Capture the cell that displays the provided text and extract its (X, Y) central coordinate. 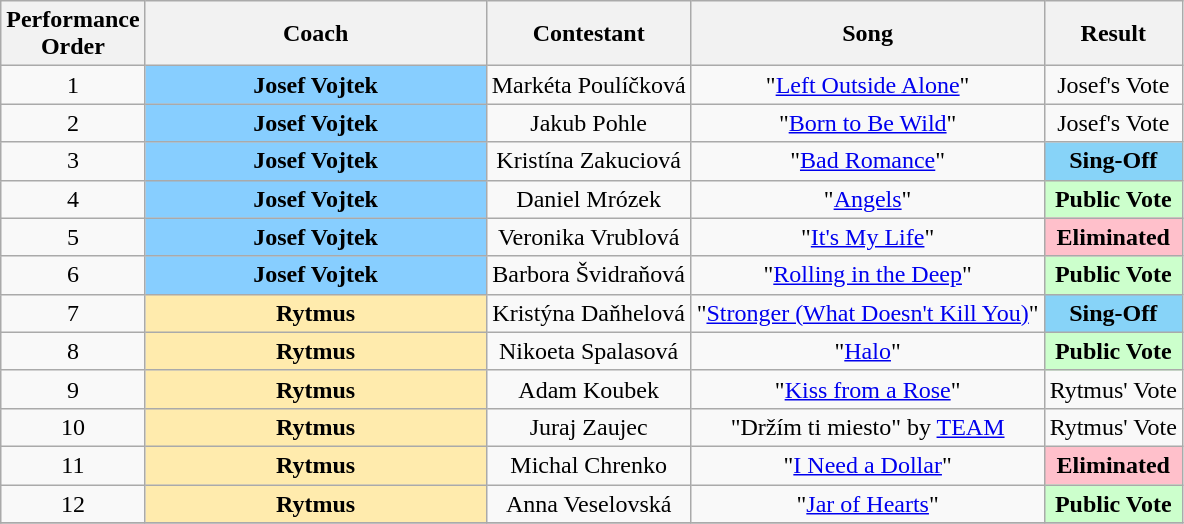
5 (73, 237)
Coach (316, 34)
Result (1113, 34)
Nikoeta Spalasová (588, 351)
"Stronger (What Doesn't Kill You)" (868, 313)
Adam Koubek (588, 389)
Barbora Švidraňová (588, 275)
2 (73, 123)
"Born to Be Wild" (868, 123)
Juraj Zaujec (588, 427)
11 (73, 465)
"Halo" (868, 351)
"Rolling in the Deep" (868, 275)
Performance Order (73, 34)
"I Need a Dollar" (868, 465)
12 (73, 503)
9 (73, 389)
Kristína Zakuciová (588, 161)
8 (73, 351)
Kristýna Daňhelová (588, 313)
"Bad Romance" (868, 161)
"Angels" (868, 199)
3 (73, 161)
10 (73, 427)
Veronika Vrublová (588, 237)
"Jar of Hearts" (868, 503)
Contestant (588, 34)
"Kiss from a Rose" (868, 389)
6 (73, 275)
Song (868, 34)
4 (73, 199)
"Left Outside Alone" (868, 85)
Markéta Poulíčková (588, 85)
1 (73, 85)
"Držím ti miesto" by TEAM (868, 427)
Michal Chrenko (588, 465)
Daniel Mrózek (588, 199)
Anna Veselovská (588, 503)
"It's My Life" (868, 237)
7 (73, 313)
Jakub Pohle (588, 123)
